Provide the [X, Y] coordinate of the cell's center where the given text is located.  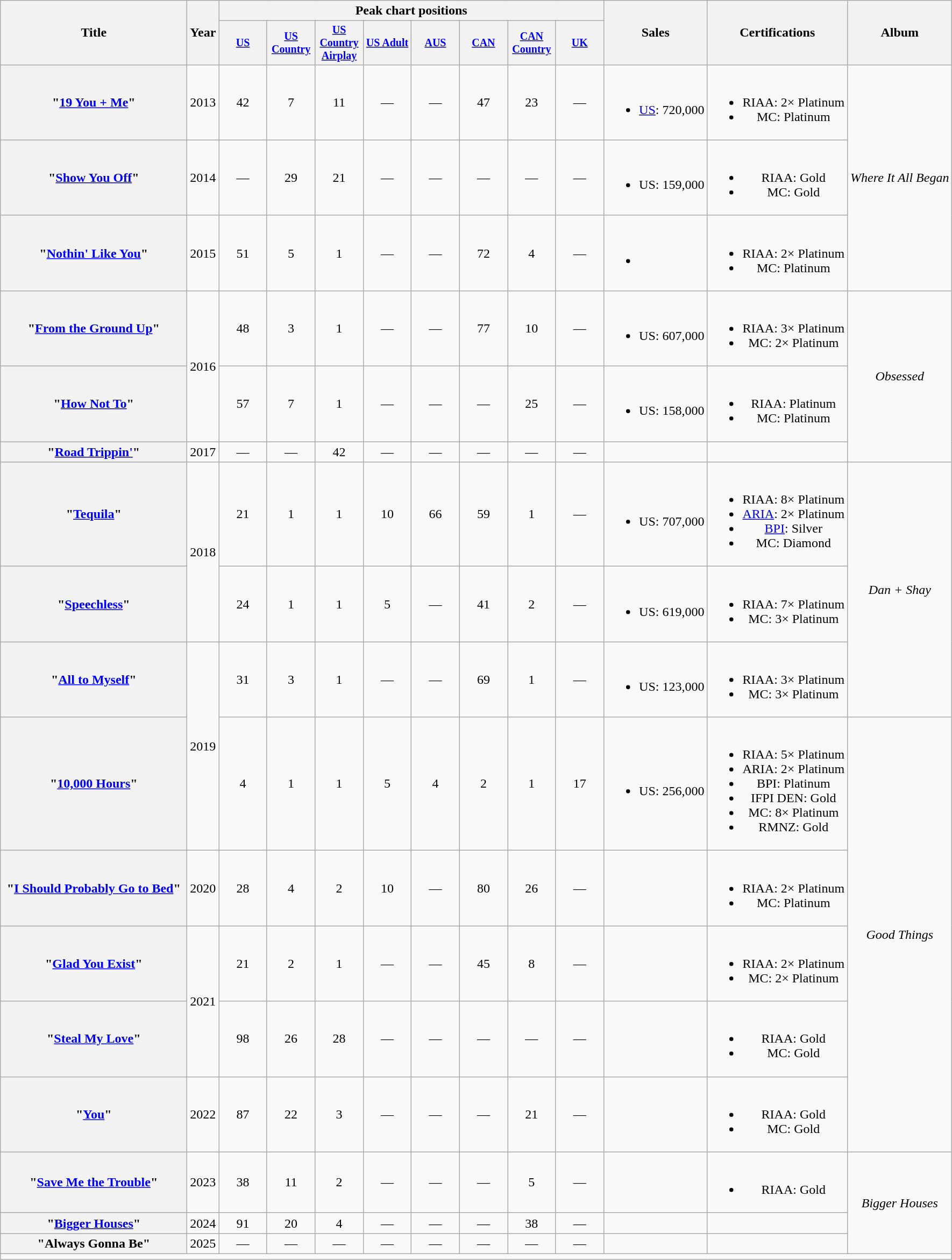
"From the Ground Up" [94, 328]
"Save Me the Trouble" [94, 1183]
AUS [436, 43]
Bigger Houses [900, 1203]
2013 [203, 102]
Year [203, 33]
US: 720,000 [656, 102]
45 [483, 964]
RIAA: 3× PlatinumMC: 3× Platinum [778, 679]
2016 [203, 366]
47 [483, 102]
59 [483, 514]
RIAA: 8× PlatinumARIA: 2× PlatinumBPI: SilverMC: Diamond [778, 514]
31 [243, 679]
25 [531, 404]
Obsessed [900, 376]
Sales [656, 33]
US Country Airplay [339, 43]
Good Things [900, 935]
23 [531, 102]
41 [483, 604]
51 [243, 253]
"Road Trippin'" [94, 452]
RIAA: 2× PlatinumMC: 2× Platinum [778, 964]
RIAA: 5× PlatinumARIA: 2× PlatinumBPI: PlatinumIFPI DEN: GoldMC: 8× PlatinumRMNZ: Gold [778, 784]
US Country [290, 43]
"Steal My Love" [94, 1039]
"Bigger Houses" [94, 1223]
98 [243, 1039]
8 [531, 964]
"Show You Off" [94, 178]
CAN Country [531, 43]
Peak chart positions [411, 11]
2023 [203, 1183]
"Nothin' Like You" [94, 253]
22 [290, 1114]
US: 158,000 [656, 404]
"Speechless" [94, 604]
77 [483, 328]
87 [243, 1114]
24 [243, 604]
US: 619,000 [656, 604]
"Glad You Exist" [94, 964]
48 [243, 328]
UK [580, 43]
2014 [203, 178]
72 [483, 253]
US: 159,000 [656, 178]
RIAA: 7× PlatinumMC: 3× Platinum [778, 604]
2020 [203, 888]
"10,000 Hours" [94, 784]
US: 256,000 [656, 784]
RIAA: 3× PlatinumMC: 2× Platinum [778, 328]
RIAA: PlatinumMC: Platinum [778, 404]
80 [483, 888]
17 [580, 784]
2021 [203, 1001]
20 [290, 1223]
Certifications [778, 33]
"All to Myself" [94, 679]
Where It All Began [900, 178]
2015 [203, 253]
2019 [203, 746]
"19 You + Me" [94, 102]
2018 [203, 552]
CAN [483, 43]
US: 123,000 [656, 679]
"You" [94, 1114]
"Tequila" [94, 514]
2017 [203, 452]
"Always Gonna Be" [94, 1243]
US: 707,000 [656, 514]
"How Not To" [94, 404]
RIAA: Gold [778, 1183]
Dan + Shay [900, 590]
Album [900, 33]
US Adult [387, 43]
69 [483, 679]
US: 607,000 [656, 328]
57 [243, 404]
2022 [203, 1114]
US [243, 43]
2025 [203, 1243]
29 [290, 178]
91 [243, 1223]
66 [436, 514]
2024 [203, 1223]
"I Should Probably Go to Bed" [94, 888]
Title [94, 33]
